Return the [X, Y] coordinate for the center point of the cell that contains the specified text.  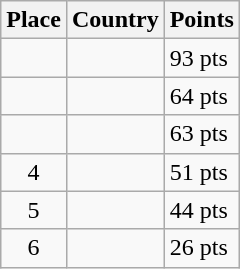
93 pts [202, 58]
44 pts [202, 210]
Country [115, 20]
Place [34, 20]
6 [34, 248]
64 pts [202, 96]
26 pts [202, 248]
4 [34, 172]
Points [202, 20]
5 [34, 210]
51 pts [202, 172]
63 pts [202, 134]
